Capture the cell that displays the provided text and extract its (X, Y) central coordinate. 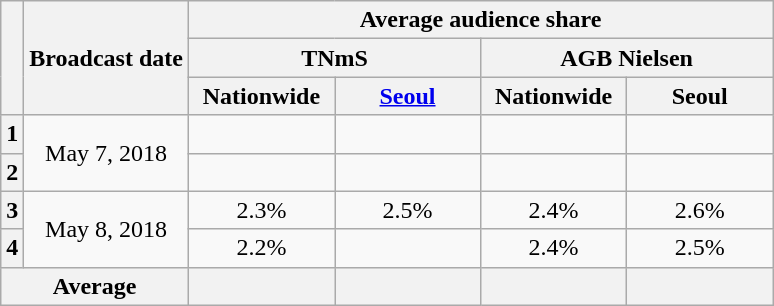
2 (12, 172)
3 (12, 210)
4 (12, 248)
AGB Nielsen (627, 58)
2.2% (261, 248)
1 (12, 134)
Average (95, 286)
Average audience share (480, 20)
Broadcast date (106, 58)
May 7, 2018 (106, 153)
TNmS (334, 58)
May 8, 2018 (106, 229)
2.6% (700, 210)
2.3% (261, 210)
